Return [X, Y] of the center of cell containing provided text 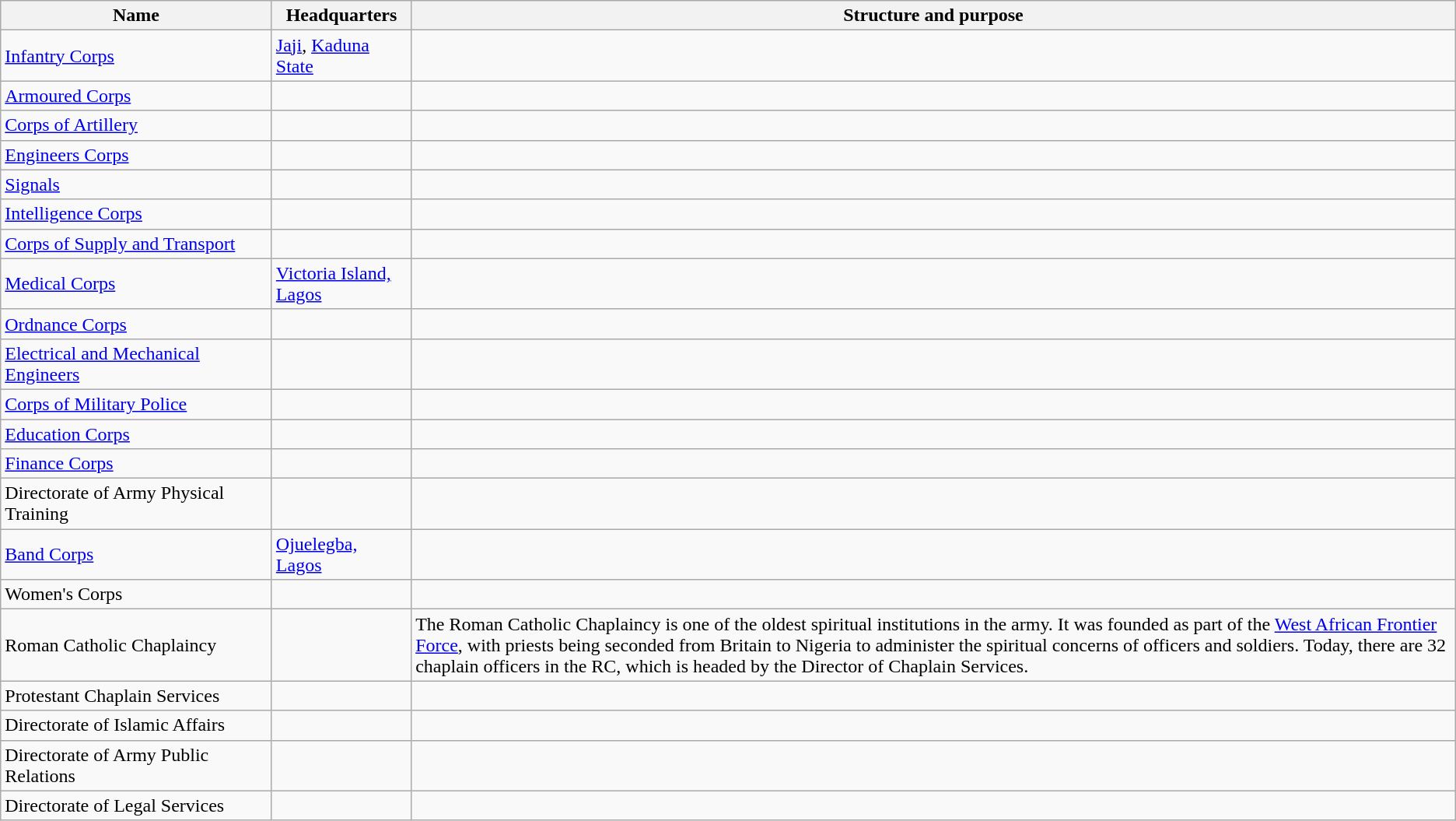
Corps of Artillery [137, 125]
Electrical and Mechanical Engineers [137, 364]
Jaji, Kaduna State [341, 56]
Directorate of Army Physical Training [137, 504]
Finance Corps [137, 464]
Band Corps [137, 554]
Intelligence Corps [137, 214]
Ojuelegba, Lagos [341, 554]
Headquarters [341, 16]
Ordnance Corps [137, 324]
Roman Catholic Chaplaincy [137, 645]
Directorate of Islamic Affairs [137, 725]
Victoria Island, Lagos [341, 283]
Medical Corps [137, 283]
Engineers Corps [137, 155]
Directorate of Legal Services [137, 805]
Signals [137, 184]
Corps of Military Police [137, 404]
Women's Corps [137, 595]
Directorate of Army Public Relations [137, 766]
Armoured Corps [137, 96]
Education Corps [137, 433]
Structure and purpose [933, 16]
Name [137, 16]
Infantry Corps [137, 56]
Protestant Chaplain Services [137, 696]
Corps of Supply and Transport [137, 244]
